Provide the (X, Y) coordinate of the cell's center where the given text is located.  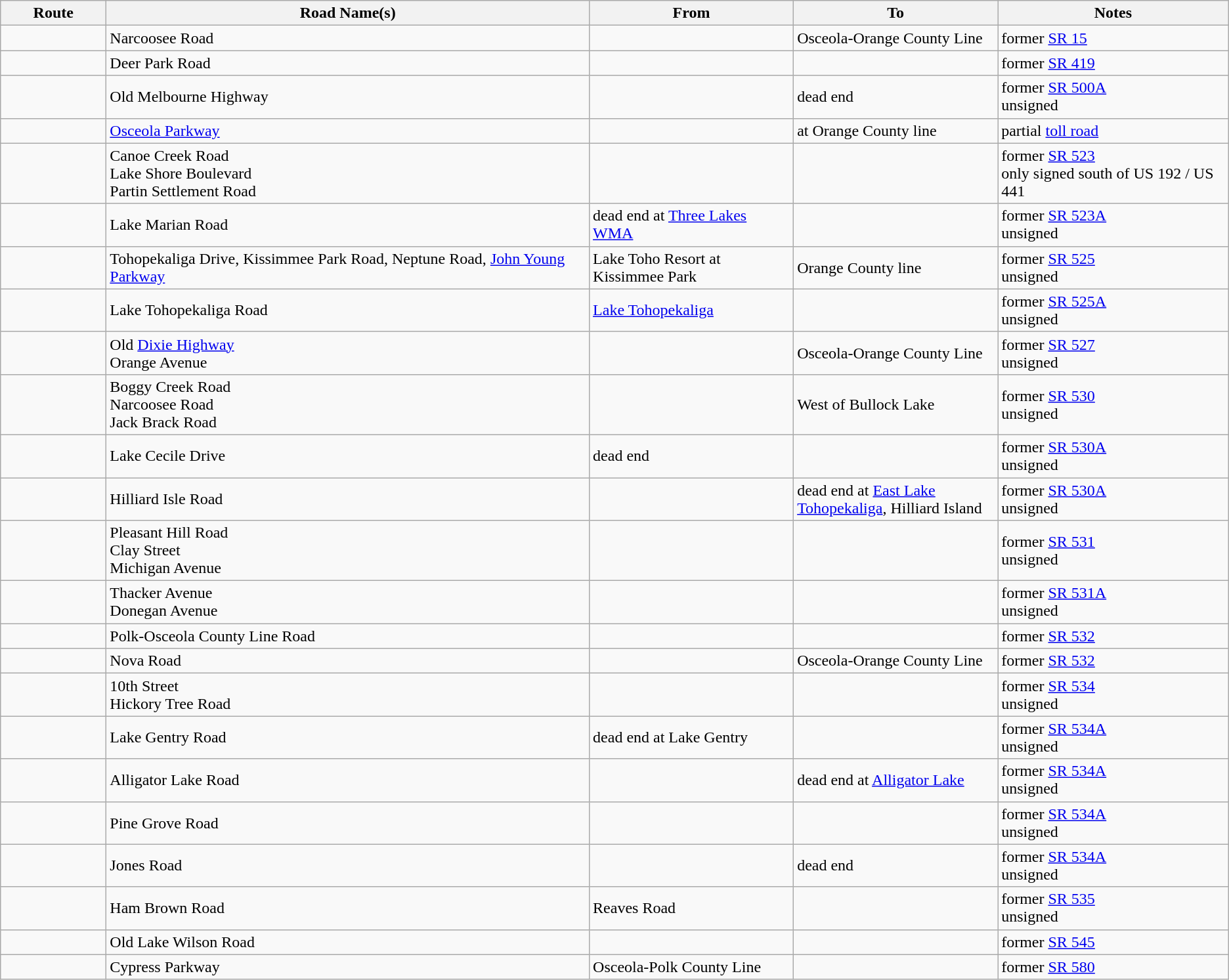
Cypress Parkway (348, 967)
Osceola Parkway (348, 131)
dead end at Lake Gentry (692, 738)
Jones Road (348, 865)
Lake Gentry Road (348, 738)
Lake Marian Road (348, 224)
Boggy Creek RoadNarcoosee RoadJack Brack Road (348, 404)
former SR 535unsigned (1113, 908)
former SR 534unsigned (1113, 694)
Old Melbourne Highway (348, 97)
partial toll road (1113, 131)
dead end at Alligator Lake (895, 780)
Hilliard Isle Road (348, 499)
former SR 419 (1113, 63)
Canoe Creek RoadLake Shore BoulevardPartin Settlement Road (348, 173)
Thacker AvenueDonegan Avenue (348, 603)
Old Dixie HighwayOrange Avenue (348, 353)
Route (54, 13)
Old Lake Wilson Road (348, 942)
10th StreetHickory Tree Road (348, 694)
From (692, 13)
Pleasant Hill RoadClay StreetMichigan Avenue (348, 551)
Deer Park Road (348, 63)
former SR 525Aunsigned (1113, 310)
Lake Tohopekaliga Road (348, 310)
former SR 545 (1113, 942)
former SR 500Aunsigned (1113, 97)
former SR 580 (1113, 967)
Alligator Lake Road (348, 780)
Tohopekaliga Drive, Kissimmee Park Road, Neptune Road, John Young Parkway (348, 268)
Ham Brown Road (348, 908)
at Orange County line (895, 131)
former SR 531Aunsigned (1113, 603)
Nova Road (348, 661)
Lake Cecile Drive (348, 456)
Lake Tohopekaliga (692, 310)
To (895, 13)
dead end at Three Lakes WMA (692, 224)
Orange County line (895, 268)
former SR 523only signed south of US 192 / US 441 (1113, 173)
Reaves Road (692, 908)
Osceola-Polk County Line (692, 967)
Notes (1113, 13)
dead end at East Lake Tohopekaliga, Hilliard Island (895, 499)
former SR 527unsigned (1113, 353)
Road Name(s) (348, 13)
former SR 531unsigned (1113, 551)
former SR 530unsigned (1113, 404)
West of Bullock Lake (895, 404)
Narcoosee Road (348, 38)
Polk-Osceola County Line Road (348, 636)
Lake Toho Resort at Kissimmee Park (692, 268)
former SR 15 (1113, 38)
former SR 525unsigned (1113, 268)
Pine Grove Road (348, 823)
former SR 523Aunsigned (1113, 224)
